Scan for the cell matching the given text and deliver its (x, y) coordinate at center. 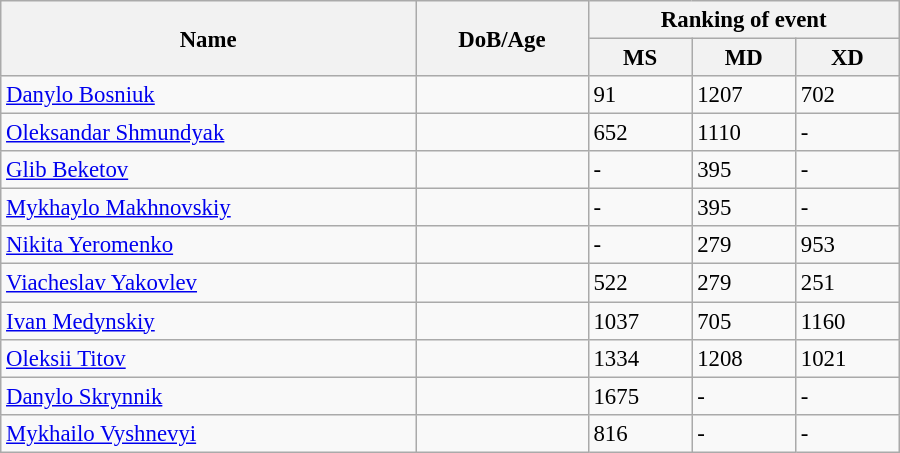
MS (640, 58)
1334 (640, 358)
1160 (847, 321)
1207 (744, 95)
Danylo Skrynnik (208, 396)
XD (847, 58)
1208 (744, 358)
DoB/Age (502, 38)
Name (208, 38)
Mykhailo Vyshnevyi (208, 433)
702 (847, 95)
953 (847, 245)
1037 (640, 321)
Nikita Yeromenko (208, 245)
652 (640, 133)
Oleksii Titov (208, 358)
816 (640, 433)
Ranking of event (744, 20)
522 (640, 283)
Mykhaylo Makhnovskiy (208, 208)
Viacheslav Yakovlev (208, 283)
Glib Beketov (208, 170)
1675 (640, 396)
1021 (847, 358)
1110 (744, 133)
251 (847, 283)
91 (640, 95)
Ivan Medynskiy (208, 321)
Oleksandar Shmundyak (208, 133)
705 (744, 321)
MD (744, 58)
Danylo Bosniuk (208, 95)
